Search for the cell housing the specified text and yield its [x, y] center coordinate. 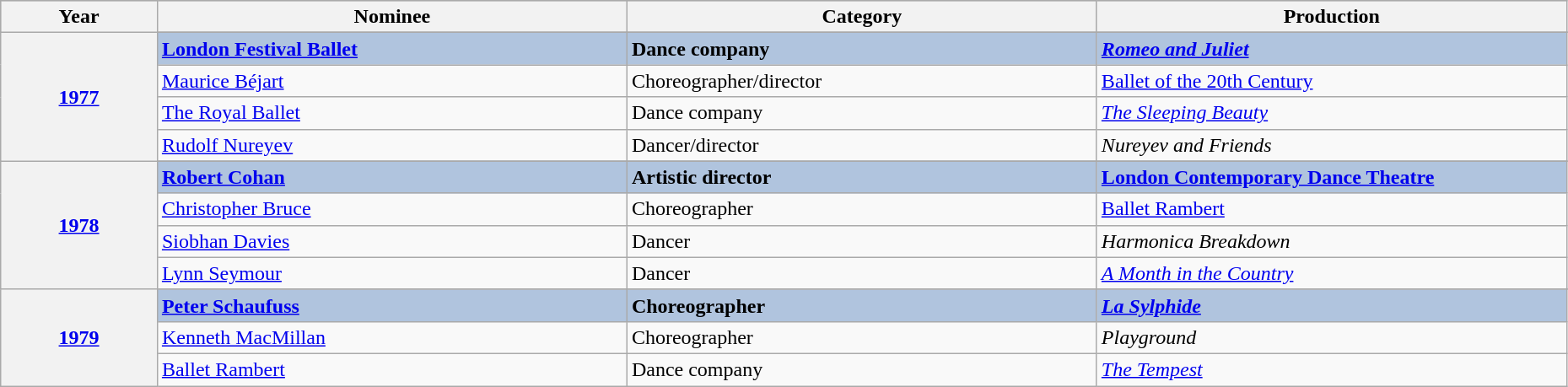
Production [1331, 17]
London Contemporary Dance Theatre [1331, 177]
Playground [1331, 337]
Harmonica Breakdown [1331, 241]
The Tempest [1331, 369]
A Month in the Country [1331, 273]
Lynn Seymour [391, 273]
1978 [79, 225]
Ballet of the 20th Century [1331, 81]
Christopher Bruce [391, 209]
The Royal Ballet [391, 113]
Rudolf Nureyev [391, 145]
La Sylphide [1331, 305]
1979 [79, 337]
Dancer/director [862, 145]
Kenneth MacMillan [391, 337]
Romeo and Juliet [1331, 49]
Peter Schaufuss [391, 305]
Siobhan Davies [391, 241]
Choreographer/director [862, 81]
Maurice Béjart [391, 81]
Nominee [391, 17]
The Sleeping Beauty [1331, 113]
Artistic director [862, 177]
Nureyev and Friends [1331, 145]
Robert Cohan [391, 177]
Year [79, 17]
London Festival Ballet [391, 49]
1977 [79, 97]
Category [862, 17]
